Extract the [x, y] coordinate from the center of the cell holding the provided text.  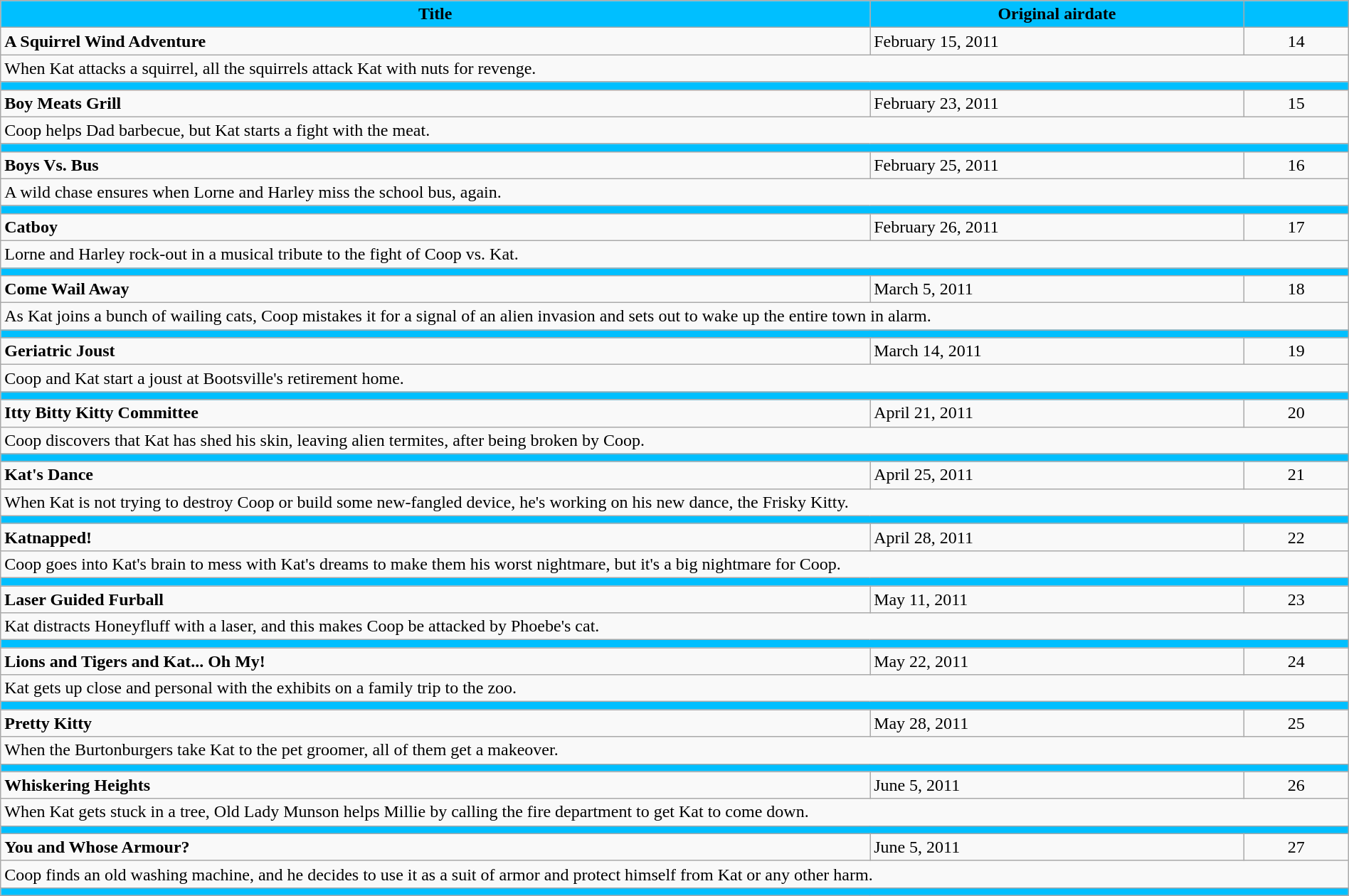
22 [1296, 537]
May 11, 2011 [1057, 599]
15 [1296, 103]
Coop discovers that Kat has shed his skin, leaving alien termites, after being broken by Coop. [674, 440]
As Kat joins a bunch of wailing cats, Coop mistakes it for a signal of an alien invasion and sets out to wake up the entire town in alarm. [674, 316]
Pretty Kitty [435, 723]
February 25, 2011 [1057, 165]
April 25, 2011 [1057, 475]
19 [1296, 351]
Lions and Tigers and Kat... Oh My! [435, 661]
When Kat gets stuck in a tree, Old Lady Munson helps Millie by calling the fire department to get Kat to come down. [674, 812]
Itty Bitty Kitty Committee [435, 413]
May 28, 2011 [1057, 723]
Boys Vs. Bus [435, 165]
18 [1296, 289]
When the Burtonburgers take Kat to the pet groomer, all of them get a makeover. [674, 750]
23 [1296, 599]
Catboy [435, 227]
You and Whose Armour? [435, 847]
February 23, 2011 [1057, 103]
25 [1296, 723]
Whiskering Heights [435, 785]
Coop goes into Kat's brain to mess with Kat's dreams to make them his worst nightmare, but it's a big nightmare for Coop. [674, 564]
27 [1296, 847]
Coop and Kat start a joust at Bootsville's retirement home. [674, 378]
24 [1296, 661]
April 21, 2011 [1057, 413]
Lorne and Harley rock-out in a musical tribute to the fight of Coop vs. Kat. [674, 254]
April 28, 2011 [1057, 537]
Katnapped! [435, 537]
When Kat attacks a squirrel, all the squirrels attack Kat with nuts for revenge. [674, 68]
17 [1296, 227]
February 26, 2011 [1057, 227]
16 [1296, 165]
26 [1296, 785]
Coop finds an old washing machine, and he decides to use it as a suit of armor and protect himself from Kat or any other harm. [674, 874]
Title [435, 14]
Original airdate [1057, 14]
Boy Meats Grill [435, 103]
May 22, 2011 [1057, 661]
14 [1296, 41]
Come Wail Away [435, 289]
When Kat is not trying to destroy Coop or build some new-fangled device, he's working on his new dance, the Frisky Kitty. [674, 502]
20 [1296, 413]
A wild chase ensures when Lorne and Harley miss the school bus, again. [674, 192]
February 15, 2011 [1057, 41]
Kat distracts Honeyfluff with a laser, and this makes Coop be attacked by Phoebe's cat. [674, 626]
Geriatric Joust [435, 351]
Coop helps Dad barbecue, but Kat starts a fight with the meat. [674, 130]
March 5, 2011 [1057, 289]
Laser Guided Furball [435, 599]
March 14, 2011 [1057, 351]
21 [1296, 475]
A Squirrel Wind Adventure [435, 41]
Kat gets up close and personal with the exhibits on a family trip to the zoo. [674, 688]
Kat's Dance [435, 475]
